Return the [x, y] coordinate for the center point of the cell that contains the specified text.  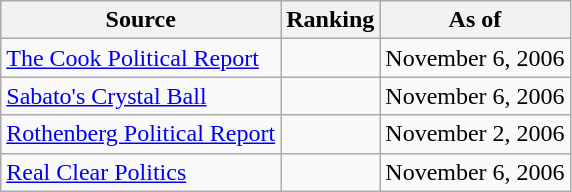
The Cook Political Report [141, 58]
Source [141, 20]
Sabato's Crystal Ball [141, 96]
Ranking [330, 20]
Rothenberg Political Report [141, 134]
Real Clear Politics [141, 172]
As of [475, 20]
November 2, 2006 [475, 134]
